Return the (X, Y) coordinate for the center point of the cell that contains the specified text.  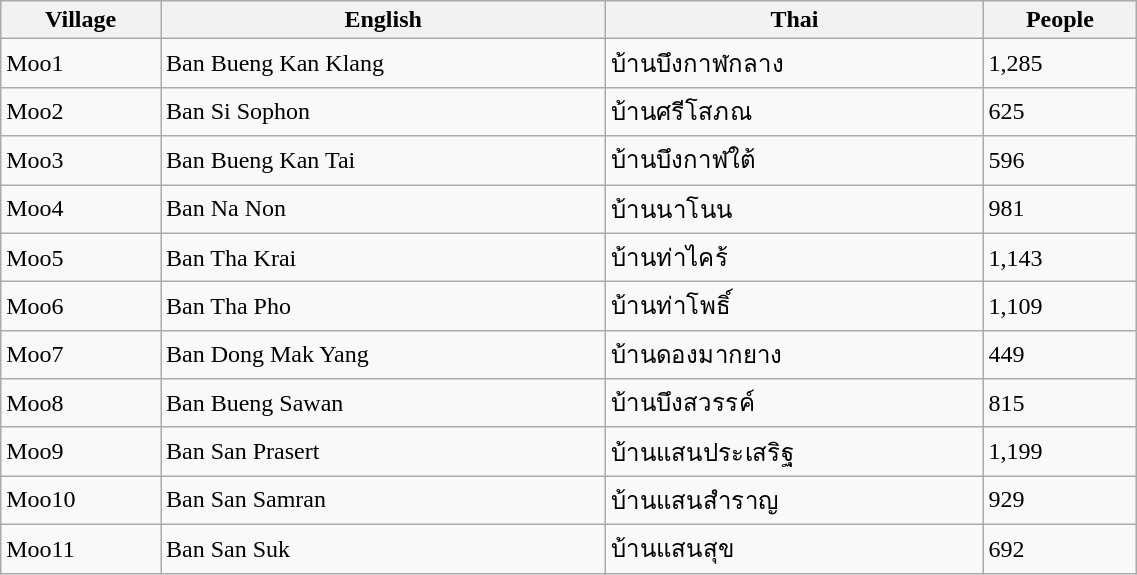
Ban Si Sophon (382, 112)
บ้านแสนสุข (794, 548)
บ้านบึงกาฬใต้ (794, 160)
Moo6 (81, 306)
929 (1060, 500)
Ban Tha Krai (382, 258)
English (382, 20)
1,285 (1060, 64)
Moo11 (81, 548)
Ban Na Non (382, 208)
981 (1060, 208)
Ban Bueng Kan Tai (382, 160)
Ban San Suk (382, 548)
Moo9 (81, 452)
1,199 (1060, 452)
Ban Tha Pho (382, 306)
บ้านท่าโพธิ์ (794, 306)
บ้านนาโนน (794, 208)
Moo7 (81, 354)
Moo5 (81, 258)
449 (1060, 354)
Thai (794, 20)
596 (1060, 160)
บ้านบึงสวรรค์ (794, 404)
บ้านท่าไคร้ (794, 258)
Village (81, 20)
บ้านบึงกาฬกลาง (794, 64)
Ban Bueng Sawan (382, 404)
625 (1060, 112)
บ้านแสนสำราญ (794, 500)
Moo1 (81, 64)
Ban Bueng Kan Klang (382, 64)
Moo10 (81, 500)
Moo4 (81, 208)
692 (1060, 548)
บ้านดองมากยาง (794, 354)
815 (1060, 404)
Ban San Samran (382, 500)
Moo2 (81, 112)
Moo3 (81, 160)
Ban Dong Mak Yang (382, 354)
People (1060, 20)
1,109 (1060, 306)
Ban San Prasert (382, 452)
บ้านแสนประเสริฐ (794, 452)
Moo8 (81, 404)
1,143 (1060, 258)
บ้านศรีโสภณ (794, 112)
